Search for the cell housing the specified text and yield its [x, y] center coordinate. 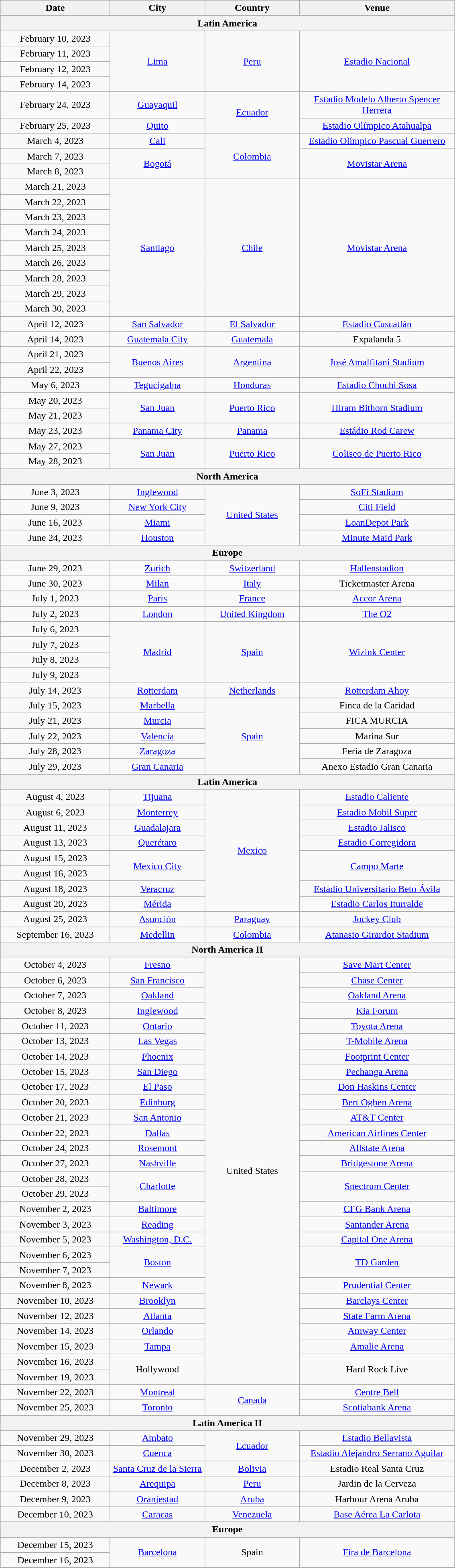
October 17, 2023 [55, 1087]
November 6, 2023 [55, 1255]
October 22, 2023 [55, 1133]
United Kingdom [252, 614]
October 7, 2023 [55, 995]
Houston [157, 538]
Reading [157, 1224]
November 15, 2023 [55, 1346]
December 10, 2023 [55, 1514]
Marina Sur [377, 736]
Spectrum Center [377, 1186]
July 22, 2023 [55, 736]
November 7, 2023 [55, 1270]
October 27, 2023 [55, 1163]
April 14, 2023 [55, 339]
Nashville [157, 1163]
Don Haskins Center [377, 1087]
Estadio Alejandro Serrano Aguilar [377, 1453]
Asunción [157, 919]
Mexico City [157, 866]
Venue [377, 8]
March 30, 2023 [55, 309]
Country [252, 8]
July 15, 2023 [55, 706]
Washington, D.C. [157, 1240]
Argentina [252, 362]
Coliseo de Puerto Rico [377, 454]
Rotterdam [157, 690]
Rosemont [157, 1148]
Guayaquil [157, 105]
Bridgestone Arena [377, 1163]
May 20, 2023 [55, 400]
Estadio Modelo Alberto Spencer Herrera [377, 105]
Venezuela [252, 1514]
Oakland [157, 995]
March 23, 2023 [55, 217]
July 8, 2023 [55, 660]
Citi Field [377, 507]
Chase Center [377, 980]
September 16, 2023 [55, 935]
May 6, 2023 [55, 385]
October 13, 2023 [55, 1041]
February 24, 2023 [55, 105]
March 22, 2023 [55, 202]
Estadio Olímpico Atahualpa [377, 125]
December 9, 2023 [55, 1499]
Hiram Bithorn Stadium [377, 408]
Valencia [157, 736]
Honduras [252, 385]
November 19, 2023 [55, 1377]
Save Mart Center [377, 965]
City [157, 8]
Guatemala [252, 339]
February 10, 2023 [55, 38]
France [252, 599]
June 9, 2023 [55, 507]
Marbella [157, 706]
February 25, 2023 [55, 125]
Gran Canaria [157, 767]
Panama City [157, 431]
London [157, 614]
August 11, 2023 [55, 827]
TD Garden [377, 1262]
August 15, 2023 [55, 858]
October 14, 2023 [55, 1056]
Estadio Corregidora [377, 843]
Centre Bell [377, 1392]
October 8, 2023 [55, 1011]
El Salvador [252, 324]
Ambato [157, 1438]
November 10, 2023 [55, 1301]
Caracas [157, 1514]
Brooklyn [157, 1301]
May 28, 2023 [55, 461]
July 28, 2023 [55, 751]
June 3, 2023 [55, 492]
Latin America II [227, 1423]
Querétaro [157, 843]
April 12, 2023 [55, 324]
Guatemala City [157, 339]
Scotiabank Arena [377, 1407]
Monterrey [157, 812]
June 29, 2023 [55, 568]
October 11, 2023 [55, 1026]
Paraguay [252, 919]
Zurich [157, 568]
Madrid [157, 652]
Canada [252, 1400]
April 21, 2023 [55, 354]
The O2 [377, 614]
Tampa [157, 1346]
July 14, 2023 [55, 690]
March 28, 2023 [55, 278]
Allstate Arena [377, 1148]
Bogotá [157, 164]
San Salvador [157, 324]
May 21, 2023 [55, 415]
New York City [157, 507]
Estadio Olímpico Pascual Guerrero [377, 141]
Prudential Center [377, 1285]
August 4, 2023 [55, 797]
December 2, 2023 [55, 1469]
October 24, 2023 [55, 1148]
June 24, 2023 [55, 538]
Ticketmaster Arena [377, 583]
Hollywood [157, 1369]
Footprint Center [377, 1056]
Estádio Rod Carew [377, 431]
November 22, 2023 [55, 1392]
November 29, 2023 [55, 1438]
Oranjestad [157, 1499]
State Farm Arena [377, 1316]
July 1, 2023 [55, 599]
Bolivia [252, 1469]
Atanasio Girardot Stadium [377, 935]
March 26, 2023 [55, 263]
August 6, 2023 [55, 812]
July 21, 2023 [55, 721]
July 7, 2023 [55, 644]
October 4, 2023 [55, 965]
Base Aérea La Carlota [377, 1514]
Medellin [157, 935]
Toyota Arena [377, 1026]
November 14, 2023 [55, 1331]
June 16, 2023 [55, 522]
December 15, 2023 [55, 1545]
Boston [157, 1262]
August 16, 2023 [55, 873]
Hard Rock Live [377, 1369]
October 20, 2023 [55, 1102]
November 16, 2023 [55, 1362]
July 2, 2023 [55, 614]
October 21, 2023 [55, 1117]
Estadio Jalisco [377, 827]
July 9, 2023 [55, 675]
Mexico [252, 850]
December 16, 2023 [55, 1560]
Anexo Estadio Gran Canaria [377, 767]
Montreal [157, 1392]
March 21, 2023 [55, 186]
Veracruz [157, 888]
Murcia [157, 721]
Santander Arena [377, 1224]
Cali [157, 141]
Cuenca [157, 1453]
Jardin de la Cerveza [377, 1484]
Estadio Cuscatlán [377, 324]
Buenos Aires [157, 362]
Harbour Arena Aruba [377, 1499]
August 13, 2023 [55, 843]
Barclays Center [377, 1301]
November 3, 2023 [55, 1224]
March 7, 2023 [55, 156]
Feria de Zaragoza [377, 751]
October 15, 2023 [55, 1072]
November 30, 2023 [55, 1453]
Estadio Carlos Iturralde [377, 904]
Fira de Barcelona [377, 1552]
June 30, 2023 [55, 583]
North America II [227, 950]
Guadalajara [157, 827]
Jockey Club [377, 919]
Bert Ogben Arena [377, 1102]
Edinburg [157, 1102]
October 28, 2023 [55, 1178]
February 11, 2023 [55, 54]
Date [55, 8]
Tijuana [157, 797]
Netherlands [252, 690]
November 25, 2023 [55, 1407]
Las Vegas [157, 1041]
Charlotte [157, 1186]
Toronto [157, 1407]
Fresno [157, 965]
July 6, 2023 [55, 629]
April 22, 2023 [55, 370]
March 25, 2023 [55, 248]
CFG Bank Arena [377, 1209]
July 29, 2023 [55, 767]
August 25, 2023 [55, 919]
Italy [252, 583]
February 12, 2023 [55, 69]
August 18, 2023 [55, 888]
Panama [252, 431]
Orlando [157, 1331]
May 23, 2023 [55, 431]
Estadio Mobil Super [377, 812]
Paris [157, 599]
Rotterdam Ahoy [377, 690]
American Airlines Center [377, 1133]
Santiago [157, 248]
October 6, 2023 [55, 980]
FICA MURCIA [377, 721]
November 5, 2023 [55, 1240]
Atlanta [157, 1316]
Estadio Universitario Beto Ávila [377, 888]
May 27, 2023 [55, 446]
Newark [157, 1285]
North America [227, 477]
October 29, 2023 [55, 1194]
March 4, 2023 [55, 141]
Mérida [157, 904]
Barcelona [157, 1552]
SoFi Stadium [377, 492]
Capital One Arena [377, 1240]
T-Mobile Arena [377, 1041]
March 24, 2023 [55, 233]
Estadio Bellavista [377, 1438]
Estadio Real Santa Cruz [377, 1469]
November 2, 2023 [55, 1209]
Estadio Chochi Sosa [377, 385]
Aruba [252, 1499]
Santa Cruz de la Sierra [157, 1469]
Campo Marte [377, 866]
Estadio Caliente [377, 797]
Amway Center [377, 1331]
Quito [157, 125]
November 12, 2023 [55, 1316]
Pechanga Arena [377, 1072]
Estadio Nacional [377, 61]
Minute Maid Park [377, 538]
San Francisco [157, 980]
March 8, 2023 [55, 171]
Dallas [157, 1133]
Oakland Arena [377, 995]
Hallenstadion [377, 568]
December 8, 2023 [55, 1484]
March 29, 2023 [55, 293]
AT&T Center [377, 1117]
Wizink Center [377, 652]
Baltimore [157, 1209]
Lima [157, 61]
Accor Arena [377, 599]
Switzerland [252, 568]
Zaragoza [157, 751]
Milan [157, 583]
Phoenix [157, 1056]
Tegucigalpa [157, 385]
February 14, 2023 [55, 84]
November 8, 2023 [55, 1285]
Miami [157, 522]
Expalanda 5 [377, 339]
San Diego [157, 1072]
Amalie Arena [377, 1346]
Ontario [157, 1026]
Kia Forum [377, 1011]
LoanDepot Park [377, 522]
August 20, 2023 [55, 904]
Chile [252, 248]
José Amalfitani Stadium [377, 362]
Finca de la Caridad [377, 706]
Arequipa [157, 1484]
San Antonio [157, 1117]
El Paso [157, 1087]
